Search for the cell housing the specified text and yield its [X, Y] center coordinate. 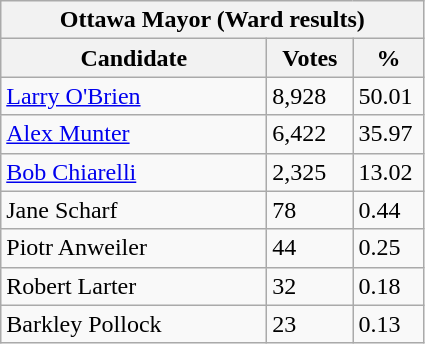
32 [310, 286]
0.18 [388, 286]
Candidate [134, 58]
Votes [310, 58]
Larry O'Brien [134, 96]
0.25 [388, 248]
8,928 [310, 96]
6,422 [310, 134]
35.97 [388, 134]
Barkley Pollock [134, 324]
23 [310, 324]
Robert Larter [134, 286]
Bob Chiarelli [134, 172]
13.02 [388, 172]
78 [310, 210]
% [388, 58]
0.44 [388, 210]
50.01 [388, 96]
0.13 [388, 324]
Jane Scharf [134, 210]
Alex Munter [134, 134]
Piotr Anweiler [134, 248]
Ottawa Mayor (Ward results) [212, 20]
2,325 [310, 172]
44 [310, 248]
